Identify which cell holds the provided text, then report its [X, Y] central coordinate. 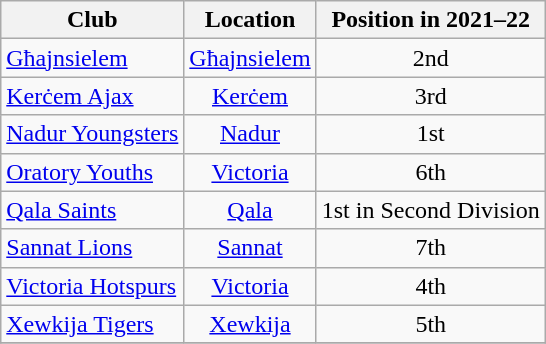
Nadur [250, 134]
3rd [430, 96]
Xewkija [250, 324]
Oratory Youths [92, 172]
Qala Saints [92, 210]
5th [430, 324]
Nadur Youngsters [92, 134]
Position in 2021–22 [430, 20]
Club [92, 20]
2nd [430, 58]
6th [430, 172]
Qala [250, 210]
Sannat [250, 248]
Xewkija Tigers [92, 324]
7th [430, 248]
Victoria Hotspurs [92, 286]
4th [430, 286]
Sannat Lions [92, 248]
Kerċem [250, 96]
1st in Second Division [430, 210]
Kerċem Ajax [92, 96]
Location [250, 20]
1st [430, 134]
